Identify which cell holds the provided text, then report its [X, Y] central coordinate. 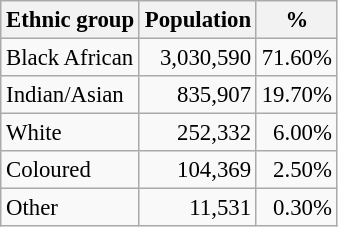
252,332 [198, 133]
2.50% [296, 170]
71.60% [296, 58]
Population [198, 20]
Ethnic group [70, 20]
6.00% [296, 133]
11,531 [198, 208]
White [70, 133]
Coloured [70, 170]
Indian/Asian [70, 95]
% [296, 20]
0.30% [296, 208]
835,907 [198, 95]
Black African [70, 58]
104,369 [198, 170]
19.70% [296, 95]
3,030,590 [198, 58]
Other [70, 208]
